Find where the given text appears and provide that cell's center as (X, Y) coordinate. 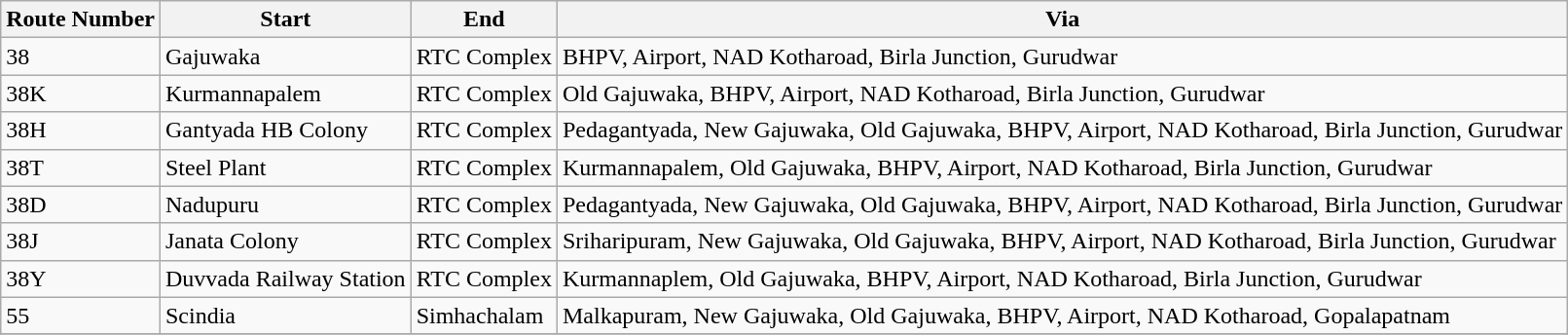
38 (81, 56)
Janata Colony (285, 242)
38D (81, 205)
Steel Plant (285, 167)
55 (81, 316)
38H (81, 130)
38J (81, 242)
Gantyada HB Colony (285, 130)
38T (81, 167)
Duvvada Railway Station (285, 279)
Start (285, 19)
Gajuwaka (285, 56)
Route Number (81, 19)
38K (81, 93)
Sriharipuram, New Gajuwaka, Old Gajuwaka, BHPV, Airport, NAD Kotharoad, Birla Junction, Gurudwar (1062, 242)
Simhachalam (484, 316)
End (484, 19)
Scindia (285, 316)
Old Gajuwaka, BHPV, Airport, NAD Kotharoad, Birla Junction, Gurudwar (1062, 93)
38Y (81, 279)
Malkapuram, New Gajuwaka, Old Gajuwaka, BHPV, Airport, NAD Kotharoad, Gopalapatnam (1062, 316)
Kurmannaplem, Old Gajuwaka, BHPV, Airport, NAD Kotharoad, Birla Junction, Gurudwar (1062, 279)
Via (1062, 19)
Nadupuru (285, 205)
Kurmannapalem (285, 93)
Kurmannapalem, Old Gajuwaka, BHPV, Airport, NAD Kotharoad, Birla Junction, Gurudwar (1062, 167)
BHPV, Airport, NAD Kotharoad, Birla Junction, Gurudwar (1062, 56)
